For the text-containing cell, return its midpoint in (X, Y) coordinate format. 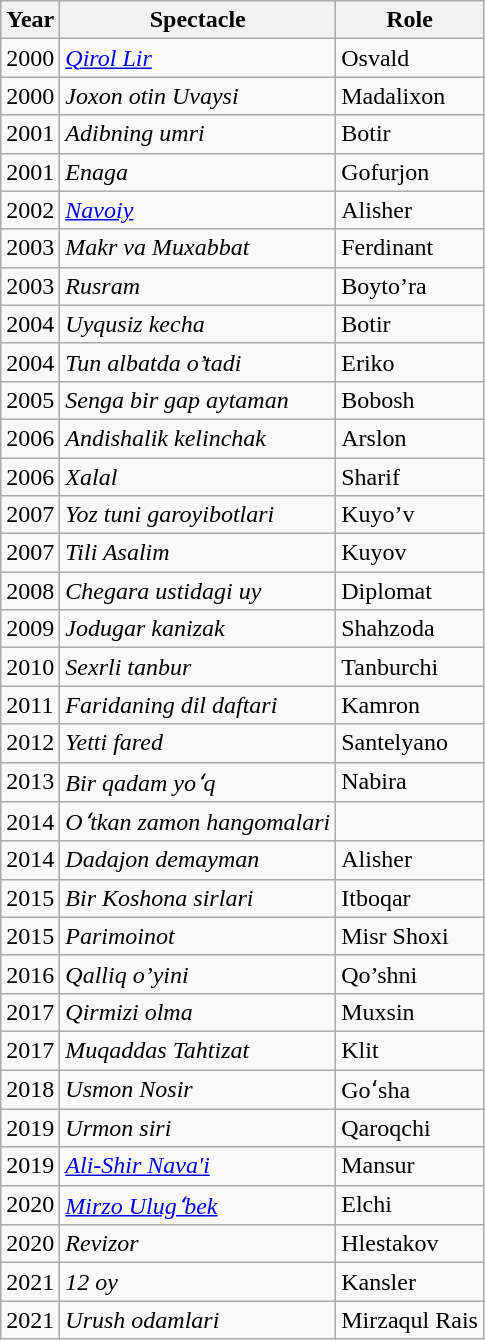
2018 (30, 1090)
2016 (30, 974)
Revizor (198, 1244)
Tanburchi (410, 667)
Joxon otin Uvaysi (198, 96)
Eriko (410, 362)
Qalliq o’yini (198, 974)
Senga bir gap aytaman (198, 400)
Urmon siri (198, 1128)
Misr Shoxi (410, 936)
Kansler (410, 1282)
Enaga (198, 172)
Osvald (410, 58)
2012 (30, 743)
Year (30, 20)
Role (410, 20)
Kuyov (410, 553)
2008 (30, 591)
2005 (30, 400)
Bobosh (410, 400)
Itboqar (410, 898)
Chegara ustidagi uy (198, 591)
Parimoinot (198, 936)
Muqaddas Tahtizat (198, 1050)
Ferdinant (410, 248)
Madalixon (410, 96)
Sexrli tanbur (198, 667)
Bir qadam yoʻq (198, 782)
Qirmizi olma (198, 1012)
Navoiy (198, 210)
Tili Asalim (198, 553)
2011 (30, 705)
2002 (30, 210)
Oʻtkan zamon hangomalari (198, 822)
Mirzo Ulugʻbek (198, 1205)
Xalal (198, 477)
Qirol Lir (198, 58)
12 oy (198, 1282)
Andishalik kelinchak (198, 438)
Spectacle (198, 20)
Boyto’ra (410, 286)
Adibning umri (198, 134)
2009 (30, 629)
Faridaning dil daftari (198, 705)
Elchi (410, 1205)
Mirzaqul Rais (410, 1320)
Muxsin (410, 1012)
Rusram (198, 286)
Dadajon demayman (198, 860)
Bir Koshona sirlari (198, 898)
Nabira (410, 782)
Jodugar kanizak (198, 629)
Kuyo’v (410, 515)
Qo’shni (410, 974)
2013 (30, 782)
Klit (410, 1050)
Gofurjon (410, 172)
Tun albatda o’tadi (198, 362)
Yoz tuni garoyibotlari (198, 515)
Goʻsha (410, 1090)
Kamron (410, 705)
Sharif (410, 477)
Mansur (410, 1166)
Diplomat (410, 591)
Makr va Muxabbat (198, 248)
Uyqusiz kecha (198, 324)
Shahzoda (410, 629)
Urush odamlari (198, 1320)
Ali-Shir Nava'i (198, 1166)
Yetti fared (198, 743)
2010 (30, 667)
Usmon Nosir (198, 1090)
Hlestakov (410, 1244)
Santelyano (410, 743)
Arslon (410, 438)
Qaroqchi (410, 1128)
